Scan for the cell matching the given text and deliver its (x, y) coordinate at center. 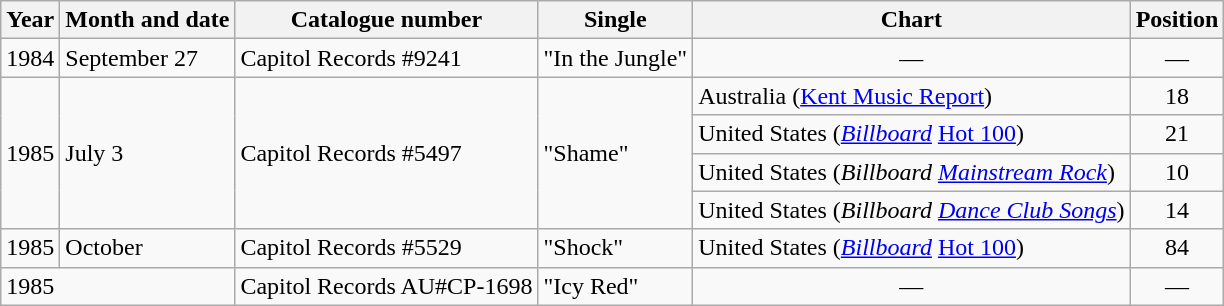
14 (1177, 210)
Chart (912, 20)
Position (1177, 20)
Capitol Records #5529 (386, 248)
84 (1177, 248)
Month and date (148, 20)
United States (Billboard Mainstream Rock) (912, 172)
18 (1177, 96)
"Shock" (616, 248)
"Icy Red" (616, 286)
"In the Jungle" (616, 58)
"Shame" (616, 153)
Catalogue number (386, 20)
United States (Billboard Dance Club Songs) (912, 210)
Australia (Kent Music Report) (912, 96)
Single (616, 20)
Capitol Records AU#CP-1698 (386, 286)
Capitol Records #9241 (386, 58)
Capitol Records #5497 (386, 153)
October (148, 248)
10 (1177, 172)
July 3 (148, 153)
21 (1177, 134)
September 27 (148, 58)
Year (30, 20)
1984 (30, 58)
